Search for the cell housing the specified text and yield its [x, y] center coordinate. 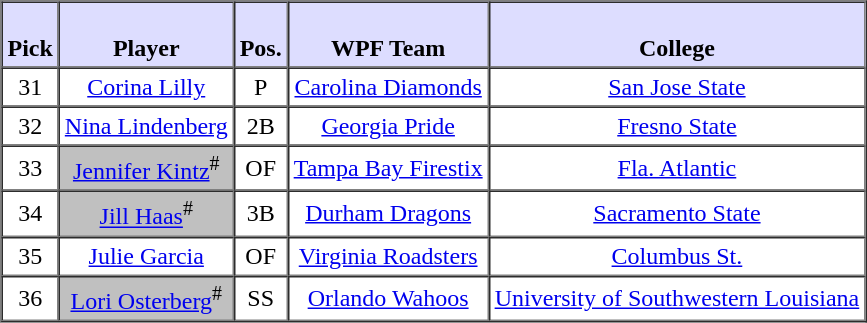
WPF Team [388, 35]
36 [30, 298]
Durham Dragons [388, 214]
Carolina Diamonds [388, 88]
Sacramento State [678, 214]
34 [30, 214]
33 [30, 168]
35 [30, 256]
Fla. Atlantic [678, 168]
32 [30, 126]
College [678, 35]
2B [261, 126]
Lori Osterberg# [146, 298]
Pos. [261, 35]
San Jose State [678, 88]
Corina Lilly [146, 88]
Georgia Pride [388, 126]
Jennifer Kintz# [146, 168]
Player [146, 35]
Orlando Wahoos [388, 298]
Jill Haas# [146, 214]
Columbus St. [678, 256]
Julie Garcia [146, 256]
SS [261, 298]
Virginia Roadsters [388, 256]
University of Southwestern Louisiana [678, 298]
Pick [30, 35]
Nina Lindenberg [146, 126]
Fresno State [678, 126]
P [261, 88]
Tampa Bay Firestix [388, 168]
3B [261, 214]
31 [30, 88]
